Pinpoint the cell where the given text exists, returning its [x, y] midpoint coordinate. 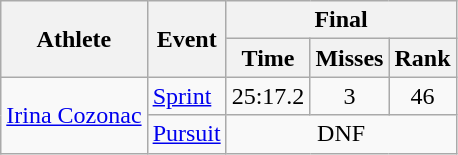
Athlete [74, 39]
Event [186, 39]
Irina Cozonac [74, 115]
Time [268, 58]
Final [341, 20]
46 [422, 96]
Rank [422, 58]
DNF [341, 134]
25:17.2 [268, 96]
Pursuit [186, 134]
Misses [350, 58]
Sprint [186, 96]
3 [350, 96]
